Provide the (x, y) coordinate of the cell's center where the given text is located.  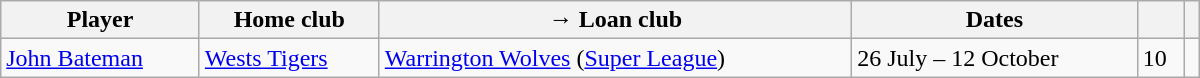
Dates (995, 20)
Player (100, 20)
→ Loan club (615, 20)
Home club (289, 20)
26 July – 12 October (995, 58)
Wests Tigers (289, 58)
10 (1160, 58)
Warrington Wolves (Super League) (615, 58)
John Bateman (100, 58)
